Scan for the cell matching the given text and deliver its [X, Y] coordinate at center. 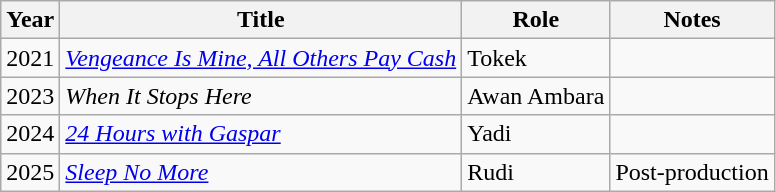
Yadi [536, 134]
2021 [30, 58]
2023 [30, 96]
2024 [30, 134]
Vengeance Is Mine, All Others Pay Cash [261, 58]
Title [261, 20]
Year [30, 20]
24 Hours with Gaspar [261, 134]
Post-production [692, 172]
2025 [30, 172]
Rudi [536, 172]
Awan Ambara [536, 96]
Notes [692, 20]
When It Stops Here [261, 96]
Role [536, 20]
Sleep No More [261, 172]
Tokek [536, 58]
